Return the [X, Y] coordinate for the center point of the cell that contains the specified text.  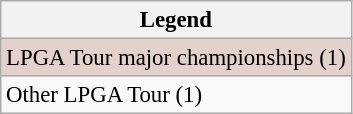
Other LPGA Tour (1) [176, 95]
Legend [176, 20]
LPGA Tour major championships (1) [176, 58]
